Capture the cell that displays the provided text and extract its (X, Y) central coordinate. 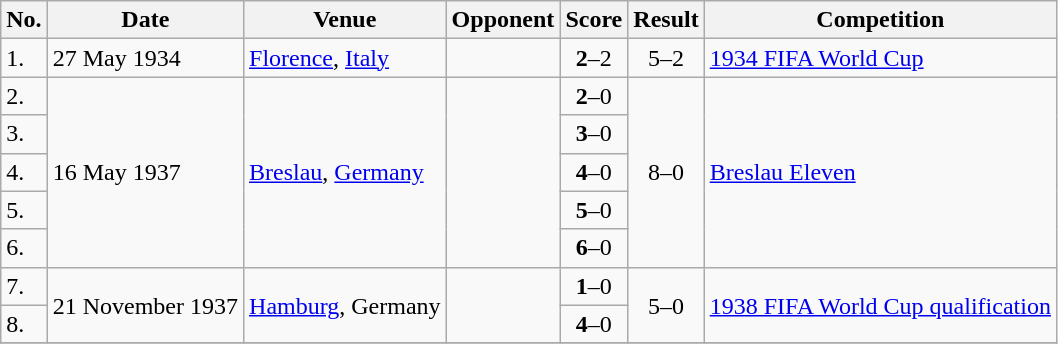
8–0 (666, 172)
2–0 (594, 96)
1–0 (594, 286)
1934 FIFA World Cup (880, 58)
16 May 1937 (145, 172)
Opponent (503, 20)
6. (24, 248)
6–0 (594, 248)
1938 FIFA World Cup qualification (880, 305)
No. (24, 20)
Breslau Eleven (880, 172)
Date (145, 20)
21 November 1937 (145, 305)
2. (24, 96)
Competition (880, 20)
8. (24, 324)
5–2 (666, 58)
Result (666, 20)
3–0 (594, 134)
1. (24, 58)
Florence, Italy (346, 58)
Breslau, Germany (346, 172)
2–2 (594, 58)
7. (24, 286)
Hamburg, Germany (346, 305)
Score (594, 20)
3. (24, 134)
Venue (346, 20)
4. (24, 172)
5. (24, 210)
27 May 1934 (145, 58)
